From the cell containing the given text, extract its center point as (X, Y) coordinate. 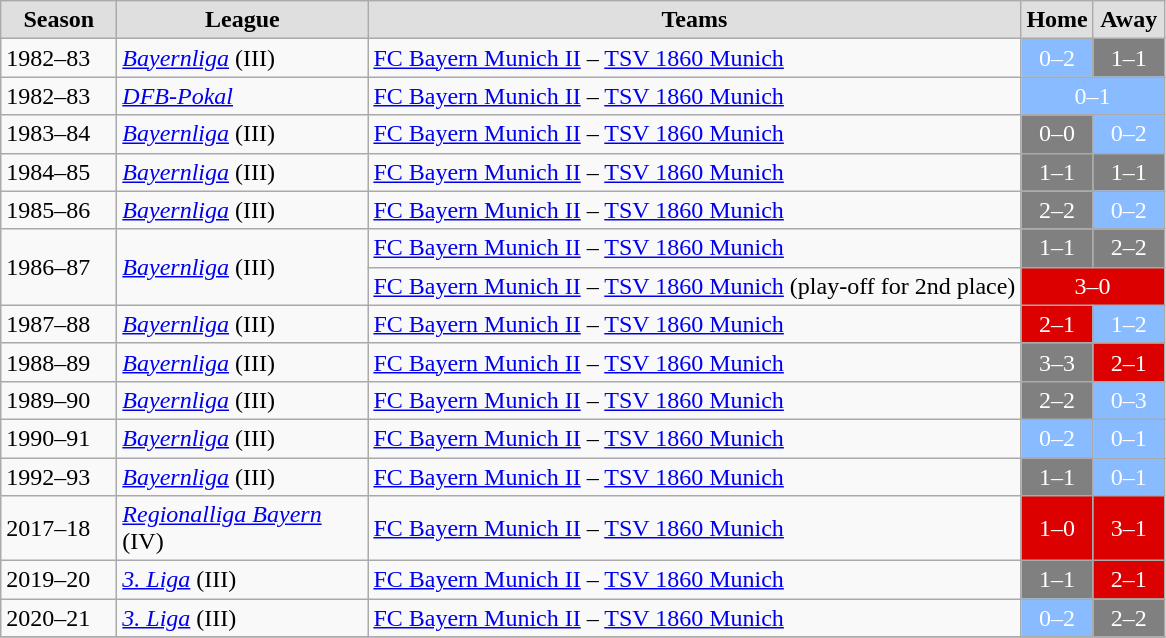
1988–89 (59, 362)
1986–87 (59, 267)
1984–85 (59, 172)
Regionalliga Bayern (IV) (242, 528)
Home (1057, 20)
2019–20 (59, 580)
0–3 (1128, 400)
Teams (694, 20)
FC Bayern Munich II – TSV 1860 Munich (play-off for 2nd place) (694, 286)
1992–93 (59, 477)
Away (1128, 20)
1985–86 (59, 210)
1987–88 (59, 324)
1–0 (1057, 528)
1–2 (1128, 324)
1990–91 (59, 438)
1989–90 (59, 400)
2017–18 (59, 528)
League (242, 20)
3–3 (1057, 362)
DFB-Pokal (242, 96)
2020–21 (59, 618)
3–0 (1092, 286)
1983–84 (59, 134)
0–0 (1057, 134)
Season (59, 20)
3–1 (1128, 528)
